Return the (X, Y) coordinate for the center point of the cell that contains the specified text.  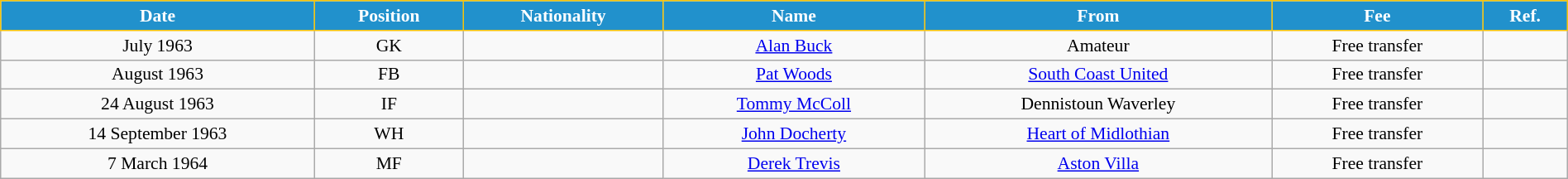
FB (389, 75)
John Docherty (794, 134)
From (1098, 16)
7 March 1964 (157, 163)
Heart of Midlothian (1098, 134)
Alan Buck (794, 46)
Derek Trevis (794, 163)
Name (794, 16)
Dennistoun Waverley (1098, 104)
WH (389, 134)
Tommy McColl (794, 104)
South Coast United (1098, 75)
IF (389, 104)
Aston Villa (1098, 163)
MF (389, 163)
Pat Woods (794, 75)
Fee (1378, 16)
Nationality (562, 16)
14 September 1963 (157, 134)
Ref. (1525, 16)
GK (389, 46)
24 August 1963 (157, 104)
July 1963 (157, 46)
Date (157, 16)
Amateur (1098, 46)
Position (389, 16)
August 1963 (157, 75)
